Provide the (X, Y) coordinate of the cell's center where the given text is located.  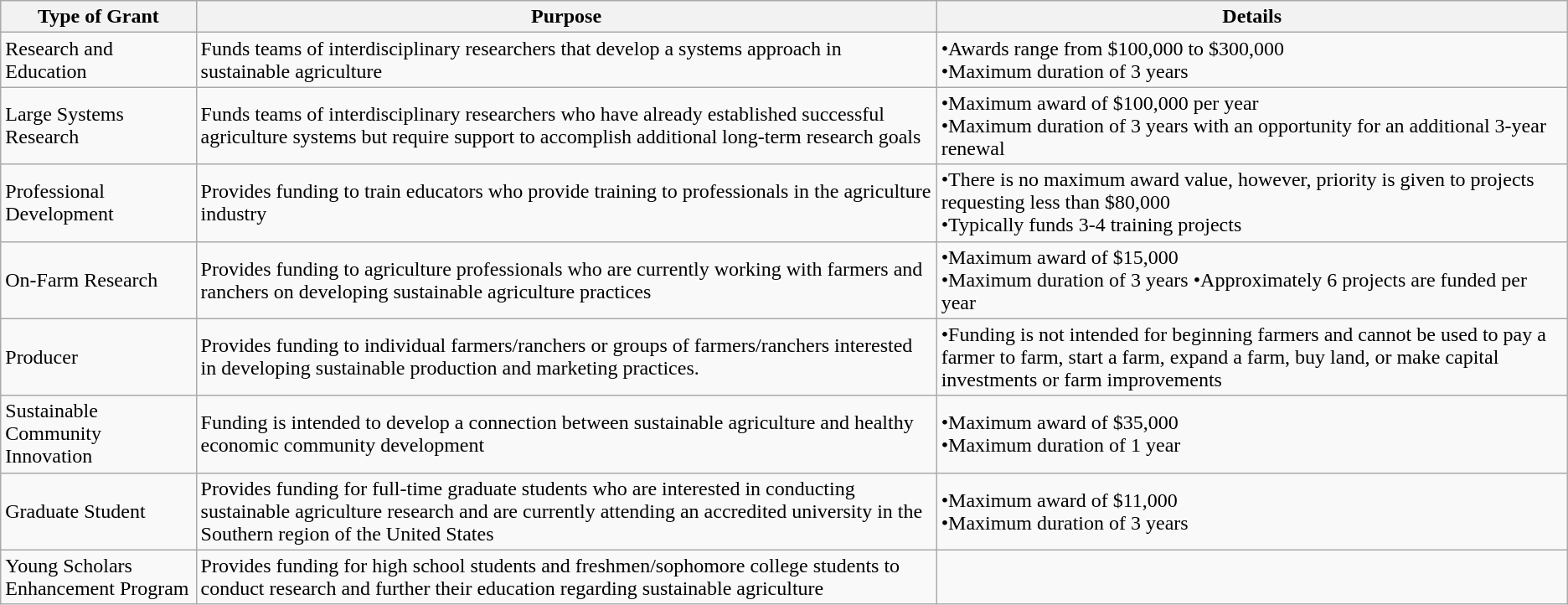
Details (1251, 17)
Purpose (566, 17)
Funds teams of interdisciplinary researchers that develop a systems approach in sustainable agriculture (566, 60)
•Maximum award of $100,000 per year•Maximum duration of 3 years with an opportunity for an additional 3-year renewal (1251, 126)
Graduate Student (99, 511)
Professional Development (99, 203)
•Maximum award of $15,000•Maximum duration of 3 years •Approximately 6 projects are funded per year (1251, 280)
On-Farm Research (99, 280)
•Awards range from $100,000 to $300,000•Maximum duration of 3 years (1251, 60)
Funding is intended to develop a connection between sustainable agriculture and healthy economic community development (566, 434)
Sustainable Community Innovation (99, 434)
Young Scholars Enhancement Program (99, 577)
•There is no maximum award value, however, priority is given to projects requesting less than $80,000•Typically funds 3-4 training projects (1251, 203)
Producer (99, 357)
Large Systems Research (99, 126)
•Maximum award of $11,000•Maximum duration of 3 years (1251, 511)
Provides funding to train educators who provide training to professionals in the agriculture industry (566, 203)
•Maximum award of $35,000•Maximum duration of 1 year (1251, 434)
Type of Grant (99, 17)
Provides funding to agriculture professionals who are currently working with farmers and ranchers on developing sustainable agriculture practices (566, 280)
Research and Education (99, 60)
